Find where the given text appears and provide that cell's center as (X, Y) coordinate. 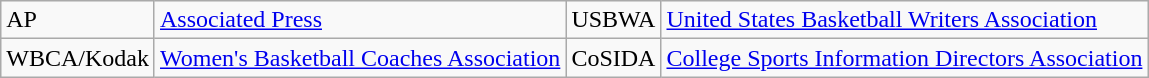
United States Basketball Writers Association (904, 20)
Women's Basketball Coaches Association (360, 58)
WBCA/Kodak (78, 58)
CoSIDA (614, 58)
AP (78, 20)
Associated Press (360, 20)
College Sports Information Directors Association (904, 58)
USBWA (614, 20)
